Search for the cell housing the specified text and yield its [X, Y] center coordinate. 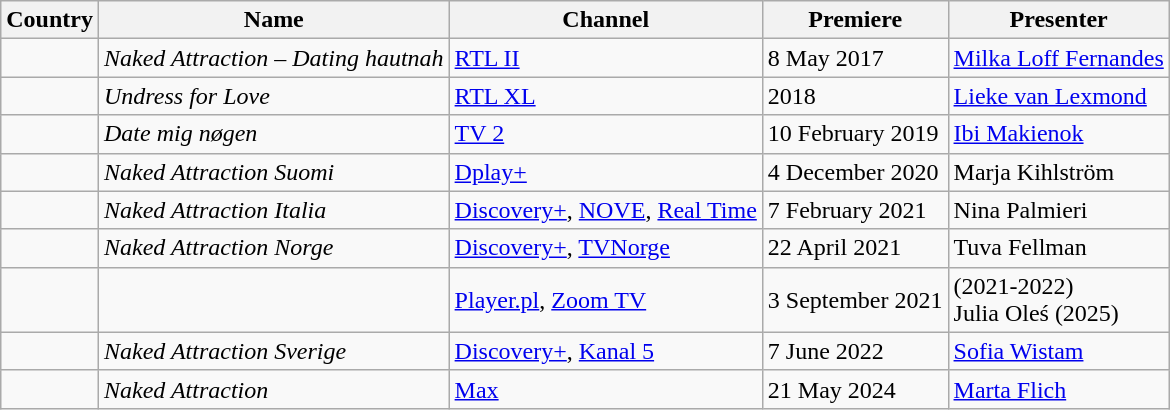
Naked Attraction [274, 389]
21 May 2024 [855, 389]
4 December 2020 [855, 172]
Undress for Love [274, 96]
7 February 2021 [855, 210]
10 February 2019 [855, 134]
RTL II [606, 58]
Naked Attraction Italia [274, 210]
Discovery+, Kanal 5 [606, 351]
Name [274, 20]
Dplay+ [606, 172]
Milka Loff Fernandes [1058, 58]
Discovery+, TVNorge [606, 248]
3 September 2021 [855, 300]
(2021-2022)Julia Oleś (2025) [1058, 300]
Discovery+, NOVE, Real Time [606, 210]
Channel [606, 20]
Tuva Fellman [1058, 248]
Naked Attraction Norge [274, 248]
2018 [855, 96]
Naked Attraction Suomi [274, 172]
Country [50, 20]
Marja Kihlström [1058, 172]
Date mig nøgen [274, 134]
Nina Palmieri [1058, 210]
Naked Attraction – Dating hautnah [274, 58]
Premiere [855, 20]
Naked Attraction Sverige [274, 351]
Player.pl, Zoom TV [606, 300]
Marta Flich [1058, 389]
TV 2 [606, 134]
RTL XL [606, 96]
Max [606, 389]
8 May 2017 [855, 58]
7 June 2022 [855, 351]
22 April 2021 [855, 248]
Ibi Makienok [1058, 134]
Sofia Wistam [1058, 351]
Presenter [1058, 20]
Lieke van Lexmond [1058, 96]
